For the text-containing cell, return its midpoint in [x, y] coordinate format. 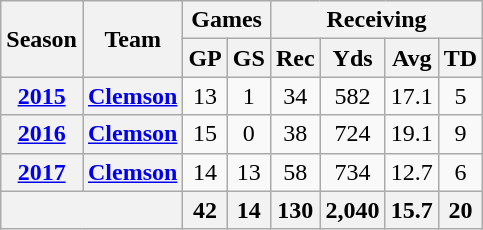
20 [460, 210]
2015 [42, 96]
582 [352, 96]
Games [226, 20]
5 [460, 96]
38 [295, 134]
Yds [352, 58]
GS [248, 58]
15 [205, 134]
17.1 [412, 96]
Rec [295, 58]
12.7 [412, 172]
2,040 [352, 210]
Team [132, 39]
Avg [412, 58]
1 [248, 96]
42 [205, 210]
734 [352, 172]
19.1 [412, 134]
TD [460, 58]
GP [205, 58]
Season [42, 39]
9 [460, 134]
15.7 [412, 210]
2017 [42, 172]
130 [295, 210]
34 [295, 96]
58 [295, 172]
0 [248, 134]
724 [352, 134]
6 [460, 172]
2016 [42, 134]
Receiving [376, 20]
